Return the [x, y] coordinate for the center point of the cell that contains the specified text.  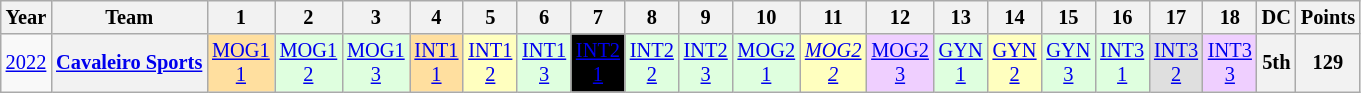
MOG12 [308, 63]
MOG22 [833, 63]
DC [1276, 17]
14 [1015, 17]
5 [490, 17]
6 [544, 17]
18 [1230, 17]
9 [706, 17]
2 [308, 17]
INT12 [490, 63]
INT11 [437, 63]
GYN1 [961, 63]
17 [1176, 17]
INT31 [1122, 63]
5th [1276, 63]
8 [652, 17]
INT23 [706, 63]
INT22 [652, 63]
MOG13 [376, 63]
Cavaleiro Sports [129, 63]
1 [240, 17]
3 [376, 17]
11 [833, 17]
13 [961, 17]
MOG21 [766, 63]
12 [900, 17]
Year [26, 17]
MOG23 [900, 63]
GYN2 [1015, 63]
INT13 [544, 63]
INT33 [1230, 63]
GYN3 [1068, 63]
4 [437, 17]
15 [1068, 17]
INT32 [1176, 63]
2022 [26, 63]
129 [1328, 63]
INT21 [598, 63]
MOG11 [240, 63]
10 [766, 17]
Team [129, 17]
16 [1122, 17]
Points [1328, 17]
7 [598, 17]
